Return (x, y) of the center of cell containing provided text 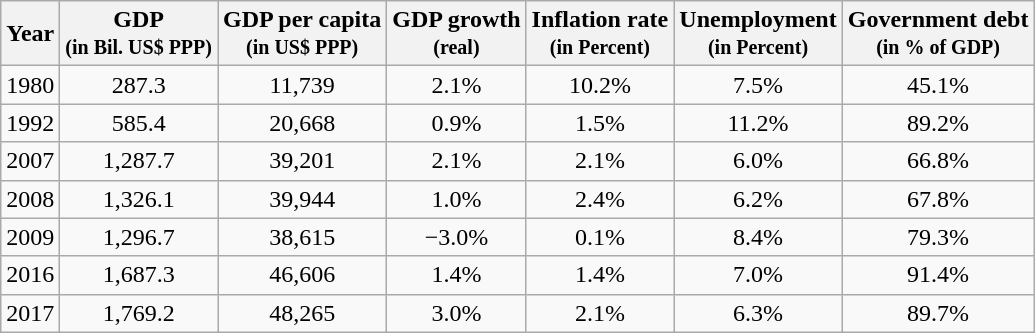
45.1% (938, 85)
6.3% (758, 313)
Year (30, 34)
11,739 (302, 85)
20,668 (302, 123)
287.3 (139, 85)
GDP per capita(in US$ PPP) (302, 34)
0.9% (456, 123)
1,326.1 (139, 199)
2.4% (600, 199)
1992 (30, 123)
2009 (30, 237)
1.5% (600, 123)
Inflation rate(in Percent) (600, 34)
1980 (30, 85)
2008 (30, 199)
48,265 (302, 313)
1,296.7 (139, 237)
89.7% (938, 313)
8.4% (758, 237)
79.3% (938, 237)
1,287.7 (139, 161)
7.5% (758, 85)
10.2% (600, 85)
39,944 (302, 199)
2016 (30, 275)
39,201 (302, 161)
GDP(in Bil. US$ PPP) (139, 34)
2007 (30, 161)
67.8% (938, 199)
91.4% (938, 275)
1.0% (456, 199)
Government debt(in % of GDP) (938, 34)
89.2% (938, 123)
585.4 (139, 123)
7.0% (758, 275)
6.0% (758, 161)
38,615 (302, 237)
66.8% (938, 161)
1,687.3 (139, 275)
2017 (30, 313)
3.0% (456, 313)
11.2% (758, 123)
6.2% (758, 199)
GDP growth(real) (456, 34)
−3.0% (456, 237)
46,606 (302, 275)
0.1% (600, 237)
1,769.2 (139, 313)
Unemployment (in Percent) (758, 34)
